Return the [X, Y] coordinate for the center point of the cell that contains the specified text.  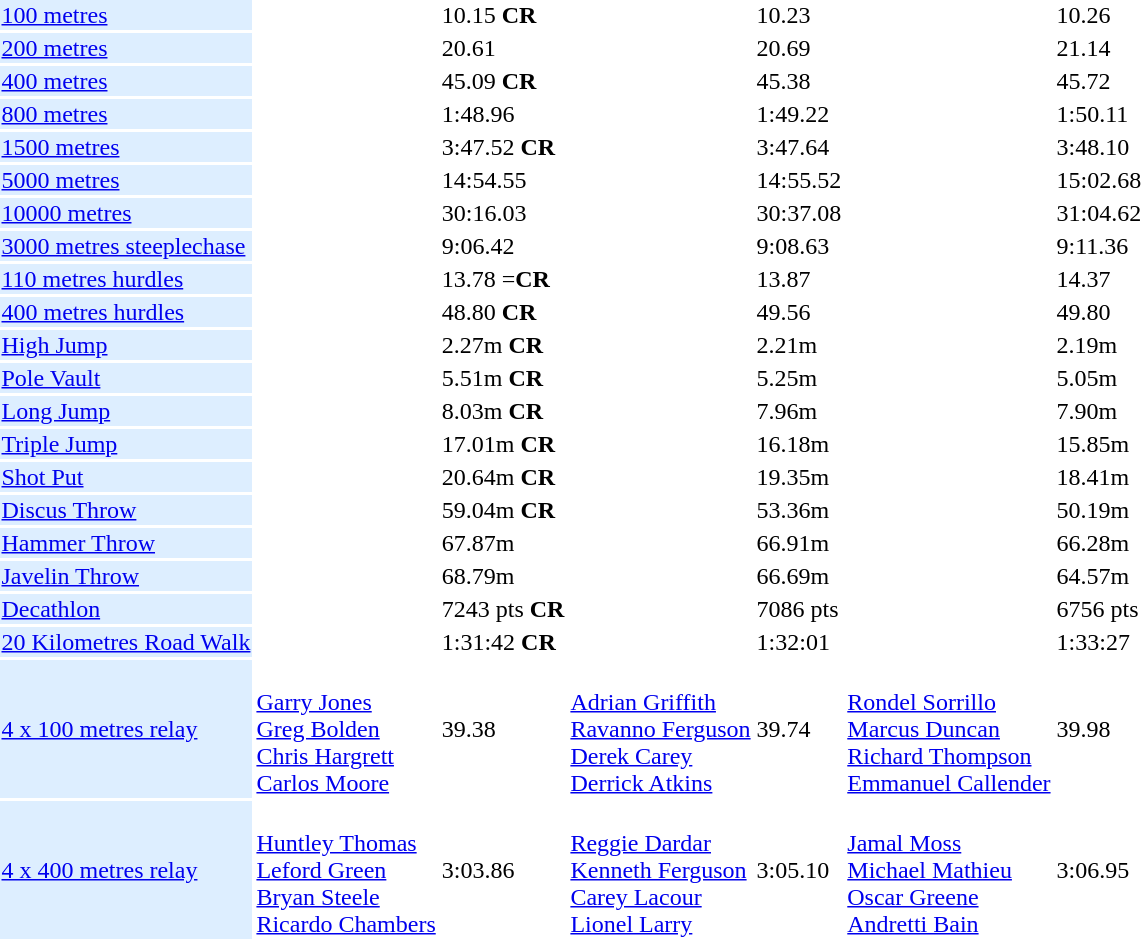
7086 pts [799, 609]
9:08.63 [799, 246]
Huntley Thomas Leford Green Bryan Steele Ricardo Chambers [346, 870]
13.78 =CR [503, 279]
49.56 [799, 312]
Javelin Throw [126, 576]
59.04m CR [503, 510]
Long Jump [126, 411]
Rondel Sorrillo Marcus Duncan Richard Thompson Emmanuel Callender [949, 729]
1:31:42 CR [503, 642]
39.38 [503, 729]
13.87 [799, 279]
3:05.10 [799, 870]
2.21m [799, 345]
53.36m [799, 510]
20.69 [799, 48]
48.80 CR [503, 312]
Triple Jump [126, 444]
7243 pts CR [503, 609]
3:03.86 [503, 870]
4 x 100 metres relay [126, 729]
9:06.42 [503, 246]
100 metres [126, 15]
Decathlon [126, 609]
Reggie Dardar Kenneth Ferguson Carey Lacour Lionel Larry [660, 870]
30:37.08 [799, 213]
19.35m [799, 477]
200 metres [126, 48]
10.15 CR [503, 15]
30:16.03 [503, 213]
68.79m [503, 576]
39.74 [799, 729]
Garry Jones Greg Bolden Chris Hargrett Carlos Moore [346, 729]
400 metres [126, 81]
45.38 [799, 81]
5000 metres [126, 180]
3:47.52 CR [503, 147]
66.69m [799, 576]
20.61 [503, 48]
16.18m [799, 444]
67.87m [503, 543]
14:54.55 [503, 180]
10.23 [799, 15]
10000 metres [126, 213]
Discus Throw [126, 510]
2.27m CR [503, 345]
5.51m CR [503, 378]
66.91m [799, 543]
1500 metres [126, 147]
1:48.96 [503, 114]
3000 metres steeplechase [126, 246]
Shot Put [126, 477]
20.64m CR [503, 477]
800 metres [126, 114]
Adrian Griffith Ravanno Ferguson Derek Carey Derrick Atkins [660, 729]
1:49.22 [799, 114]
5.25m [799, 378]
17.01m CR [503, 444]
45.09 CR [503, 81]
400 metres hurdles [126, 312]
7.96m [799, 411]
1:32:01 [799, 642]
Hammer Throw [126, 543]
8.03m CR [503, 411]
Pole Vault [126, 378]
Jamal Moss Michael Mathieu Oscar Greene Andretti Bain [949, 870]
20 Kilometres Road Walk [126, 642]
14:55.52 [799, 180]
110 metres hurdles [126, 279]
4 x 400 metres relay [126, 870]
3:47.64 [799, 147]
High Jump [126, 345]
